Return the [x, y] coordinate for the center point of the cell that contains the specified text.  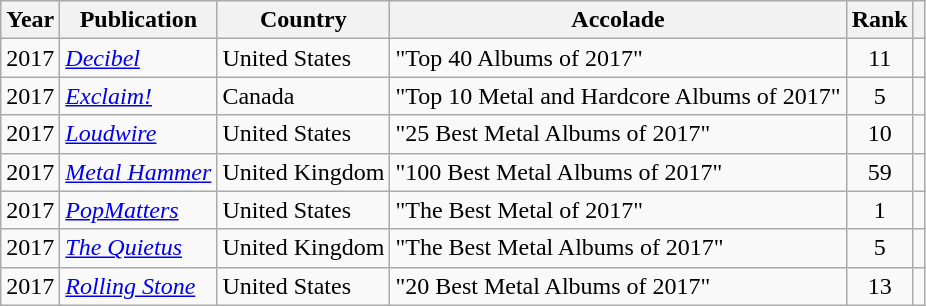
"25 Best Metal Albums of 2017" [618, 134]
Year [30, 20]
13 [880, 286]
"100 Best Metal Albums of 2017" [618, 172]
Publication [138, 20]
10 [880, 134]
Rolling Stone [138, 286]
Loudwire [138, 134]
Accolade [618, 20]
11 [880, 58]
Exclaim! [138, 96]
"Top 10 Metal and Hardcore Albums of 2017" [618, 96]
PopMatters [138, 210]
59 [880, 172]
1 [880, 210]
"The Best Metal Albums of 2017" [618, 248]
Rank [880, 20]
Decibel [138, 58]
Metal Hammer [138, 172]
Country [304, 20]
"20 Best Metal Albums of 2017" [618, 286]
Canada [304, 96]
"Top 40 Albums of 2017" [618, 58]
The Quietus [138, 248]
"The Best Metal of 2017" [618, 210]
